Return the [X, Y] coordinate for the center point of the cell that contains the specified text.  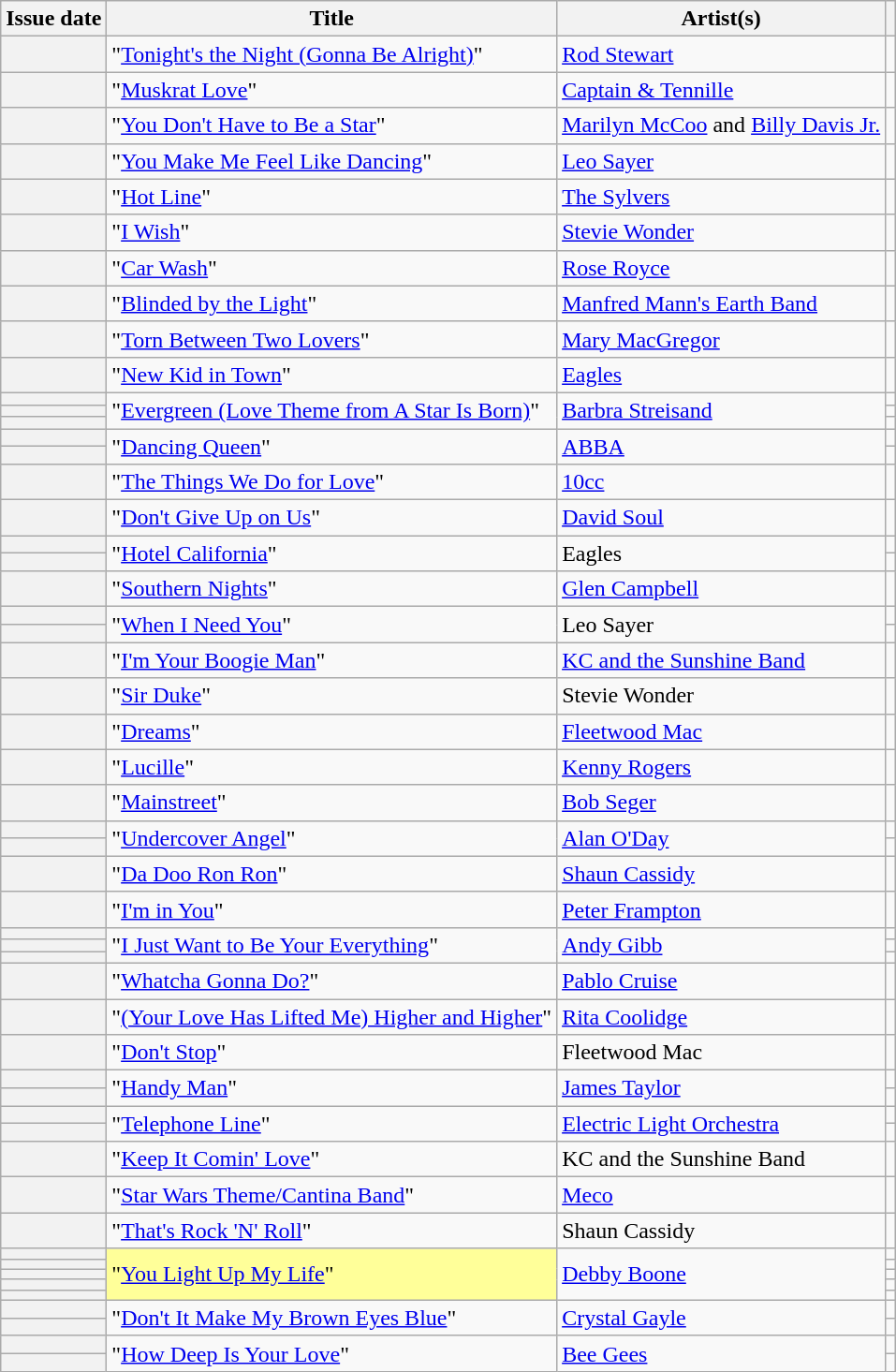
Meco [721, 1195]
10cc [721, 482]
Kenny Rogers [721, 767]
"Whatcha Gonna Do?" [331, 981]
"Sir Duke" [331, 696]
"Da Doo Ron Ron" [331, 874]
Marilyn McCoo and Billy Davis Jr. [721, 125]
"Dreams" [331, 731]
Bob Seger [721, 803]
"Telephone Line" [331, 1124]
Captain & Tennille [721, 90]
"Lucille" [331, 767]
Artist(s) [721, 19]
"(Your Love Has Lifted Me) Higher and Higher" [331, 1016]
Crystal Gayle [721, 1318]
"Dancing Queen" [331, 447]
Rose Royce [721, 268]
Manfred Mann's Earth Band [721, 303]
"Muskrat Love" [331, 90]
"Hotel California" [331, 553]
"Keep It Comin' Love" [331, 1159]
"I Just Want to Be Your Everything" [331, 945]
Electric Light Orchestra [721, 1124]
Rita Coolidge [721, 1016]
"How Deep Is Your Love" [331, 1353]
"Star Wars Theme/Cantina Band" [331, 1195]
"Tonight's the Night (Gonna Be Alright)" [331, 54]
"Evergreen (Love Theme from A Star Is Born)" [331, 410]
"I'm in You" [331, 909]
ABBA [721, 447]
"Torn Between Two Lovers" [331, 339]
"When I Need You" [331, 625]
Rod Stewart [721, 54]
David Soul [721, 518]
Alan O'Day [721, 838]
"Hot Line" [331, 197]
The Sylvers [721, 197]
Peter Frampton [721, 909]
"The Things We Do for Love" [331, 482]
Barbra Streisand [721, 410]
"You Light Up My Life" [331, 1274]
"Don't Stop" [331, 1053]
"That's Rock 'N' Roll" [331, 1231]
"Blinded by the Light" [331, 303]
"Don't It Make My Brown Eyes Blue" [331, 1318]
James Taylor [721, 1088]
"Southern Nights" [331, 589]
Andy Gibb [721, 945]
Issue date [54, 19]
"Mainstreet" [331, 803]
Mary MacGregor [721, 339]
"Car Wash" [331, 268]
Pablo Cruise [721, 981]
"I Wish" [331, 232]
"You Make Me Feel Like Dancing" [331, 161]
Bee Gees [721, 1353]
"I'm Your Boogie Man" [331, 660]
"You Don't Have to Be a Star" [331, 125]
"Handy Man" [331, 1088]
"New Kid in Town" [331, 375]
Debby Boone [721, 1274]
"Don't Give Up on Us" [331, 518]
Title [331, 19]
"Undercover Angel" [331, 838]
Glen Campbell [721, 589]
